Identify which cell holds the provided text, then report its (X, Y) central coordinate. 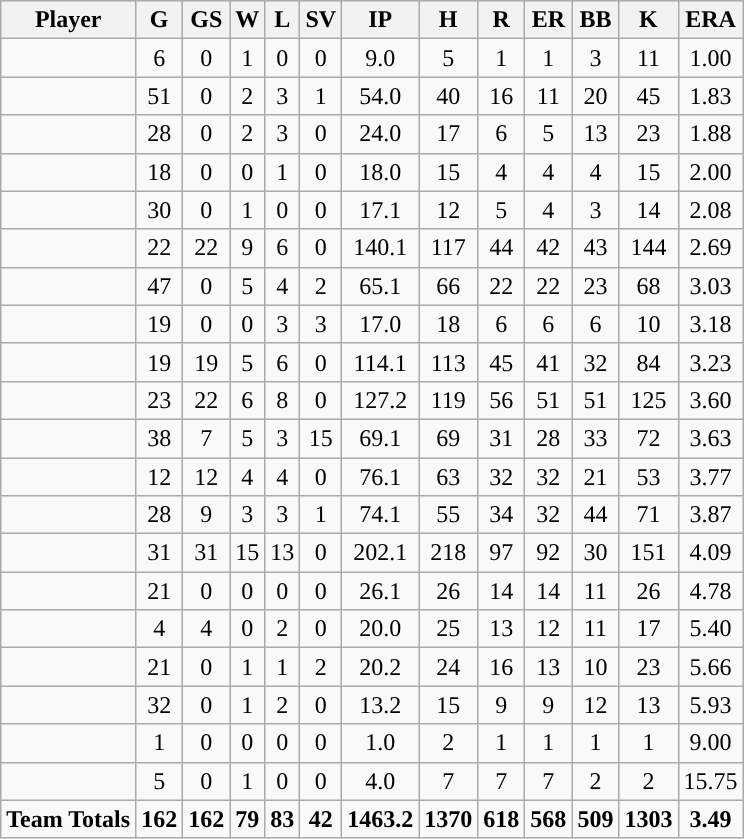
56 (502, 400)
79 (248, 819)
2.08 (710, 210)
13.2 (380, 705)
ER (548, 20)
41 (548, 362)
9.00 (710, 743)
33 (596, 438)
1.83 (710, 96)
97 (502, 553)
SV (321, 20)
69 (448, 438)
Player (68, 20)
24.0 (380, 134)
144 (648, 248)
4.78 (710, 591)
1.00 (710, 58)
G (160, 20)
74.1 (380, 515)
R (502, 20)
15.75 (710, 781)
IP (380, 20)
17.1 (380, 210)
1303 (648, 819)
618 (502, 819)
54.0 (380, 96)
3.87 (710, 515)
113 (448, 362)
ERA (710, 20)
5.93 (710, 705)
2.00 (710, 172)
65.1 (380, 286)
3.03 (710, 286)
4.0 (380, 781)
72 (648, 438)
202.1 (380, 553)
H (448, 20)
L (282, 20)
3.18 (710, 324)
66 (448, 286)
5.66 (710, 667)
20.2 (380, 667)
63 (448, 477)
3.49 (710, 819)
43 (596, 248)
24 (448, 667)
3.63 (710, 438)
151 (648, 553)
9.0 (380, 58)
40 (448, 96)
K (648, 20)
26.1 (380, 591)
125 (648, 400)
2.69 (710, 248)
92 (548, 553)
53 (648, 477)
8 (282, 400)
34 (502, 515)
38 (160, 438)
84 (648, 362)
76.1 (380, 477)
W (248, 20)
69.1 (380, 438)
5.40 (710, 629)
218 (448, 553)
568 (548, 819)
71 (648, 515)
47 (160, 286)
83 (282, 819)
140.1 (380, 248)
1.0 (380, 743)
1370 (448, 819)
119 (448, 400)
Team Totals (68, 819)
1463.2 (380, 819)
55 (448, 515)
68 (648, 286)
114.1 (380, 362)
1.88 (710, 134)
509 (596, 819)
4.09 (710, 553)
117 (448, 248)
20 (596, 96)
3.60 (710, 400)
3.23 (710, 362)
18.0 (380, 172)
GS (206, 20)
127.2 (380, 400)
3.77 (710, 477)
17.0 (380, 324)
BB (596, 20)
25 (448, 629)
20.0 (380, 629)
